Determine the (x, y) coordinate at the center of the cell enclosing the given text.  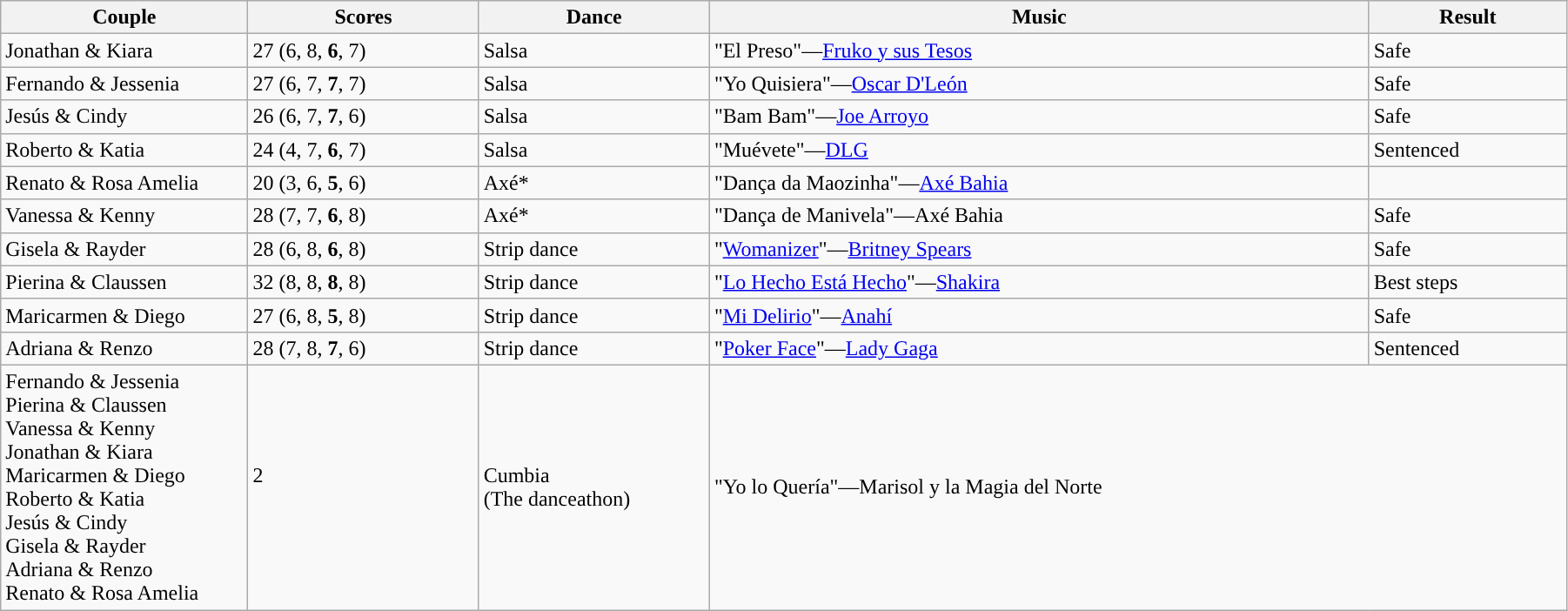
"Lo Hecho Está Hecho"—Shakira (1039, 282)
"El Preso"—Fruko y sus Tesos (1039, 50)
Best steps (1467, 282)
28 (7, 8, 7, 6) (364, 348)
"Poker Face"—Lady Gaga (1039, 348)
Dance (593, 17)
20 (3, 6, 5, 6) (364, 183)
28 (7, 7, 6, 8) (364, 216)
Vanessa & Kenny (124, 216)
26 (6, 7, 7, 6) (364, 117)
24 (4, 7, 6, 7) (364, 150)
"Yo lo Quería"—Marisol y la Magia del Norte (1138, 487)
Maricarmen & Diego (124, 315)
Pierina & Claussen (124, 282)
Scores (364, 17)
"Mi Delirio"—Anahí (1039, 315)
32 (8, 8, 8, 8) (364, 282)
"Dança de Manivela"—Axé Bahia (1039, 216)
Music (1039, 17)
"Yo Quisiera"—Oscar D'León (1039, 84)
27 (6, 7, 7, 7) (364, 84)
27 (6, 8, 6, 7) (364, 50)
27 (6, 8, 5, 8) (364, 315)
2 (364, 487)
Roberto & Katia (124, 150)
Cumbia(The danceathon) (593, 487)
Renato & Rosa Amelia (124, 183)
Jonathan & Kiara (124, 50)
"Dança da Maozinha"—Axé Bahia (1039, 183)
28 (6, 8, 6, 8) (364, 249)
Jesús & Cindy (124, 117)
Adriana & Renzo (124, 348)
"Womanizer"—Britney Spears (1039, 249)
Couple (124, 17)
Gisela & Rayder (124, 249)
"Bam Bam"—Joe Arroyo (1039, 117)
Fernando & Jessenia (124, 84)
Result (1467, 17)
"Muévete"—DLG (1039, 150)
